From the cell containing the given text, extract its center point as [X, Y] coordinate. 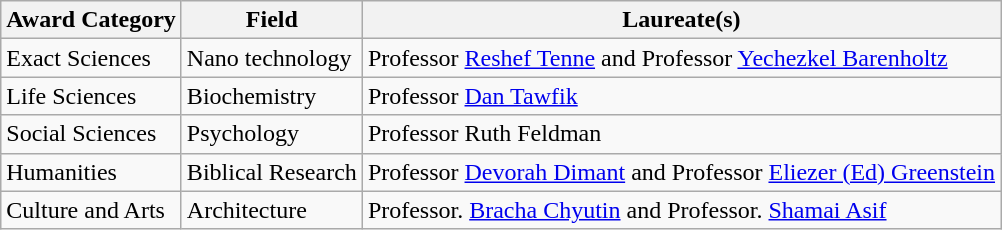
Professor. Bracha Chyutin and Professor. Shamai Asif [681, 210]
Professor Devorah Dimant and Professor Eliezer (Ed) Greenstein [681, 172]
Exact Sciences [92, 58]
Professor Dan Tawfik [681, 96]
Humanities [92, 172]
Psychology [272, 134]
Nano technology [272, 58]
Award Category [92, 20]
Architecture [272, 210]
Social Sciences [92, 134]
Biochemistry [272, 96]
Professor Reshef Tenne and Professor Yechezkel Barenholtz [681, 58]
Biblical Research [272, 172]
Field [272, 20]
Professor Ruth Feldman [681, 134]
Life Sciences [92, 96]
Laureate(s) [681, 20]
Culture and Arts [92, 210]
